Output the [X, Y] coordinate of the center of the cell containing the given text.  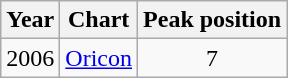
7 [212, 58]
Year [30, 20]
Chart [99, 20]
Peak position [212, 20]
Oricon [99, 58]
2006 [30, 58]
